For the text-containing cell, return its midpoint in [X, Y] coordinate format. 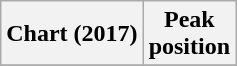
Peakposition [189, 34]
Chart (2017) [72, 34]
